Search for the cell housing the specified text and yield its (X, Y) center coordinate. 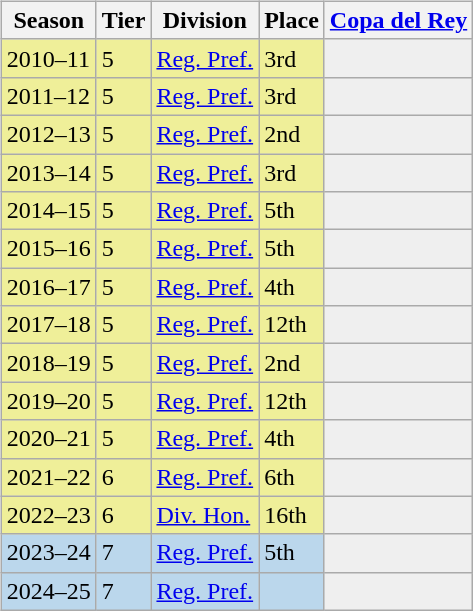
2022–23 (48, 515)
Div. Hon. (205, 515)
2019–20 (48, 401)
Place (292, 20)
Tier (124, 20)
2017–18 (48, 325)
2016–17 (48, 287)
2021–22 (48, 477)
2018–19 (48, 363)
Copa del Rey (398, 20)
Division (205, 20)
2024–25 (48, 591)
16th (292, 515)
2011–12 (48, 96)
2023–24 (48, 553)
2015–16 (48, 249)
6th (292, 477)
2010–11 (48, 58)
2013–14 (48, 173)
Season (48, 20)
2020–21 (48, 439)
2014–15 (48, 211)
2012–13 (48, 134)
